Pinpoint the cell where the given text exists, returning its (x, y) midpoint coordinate. 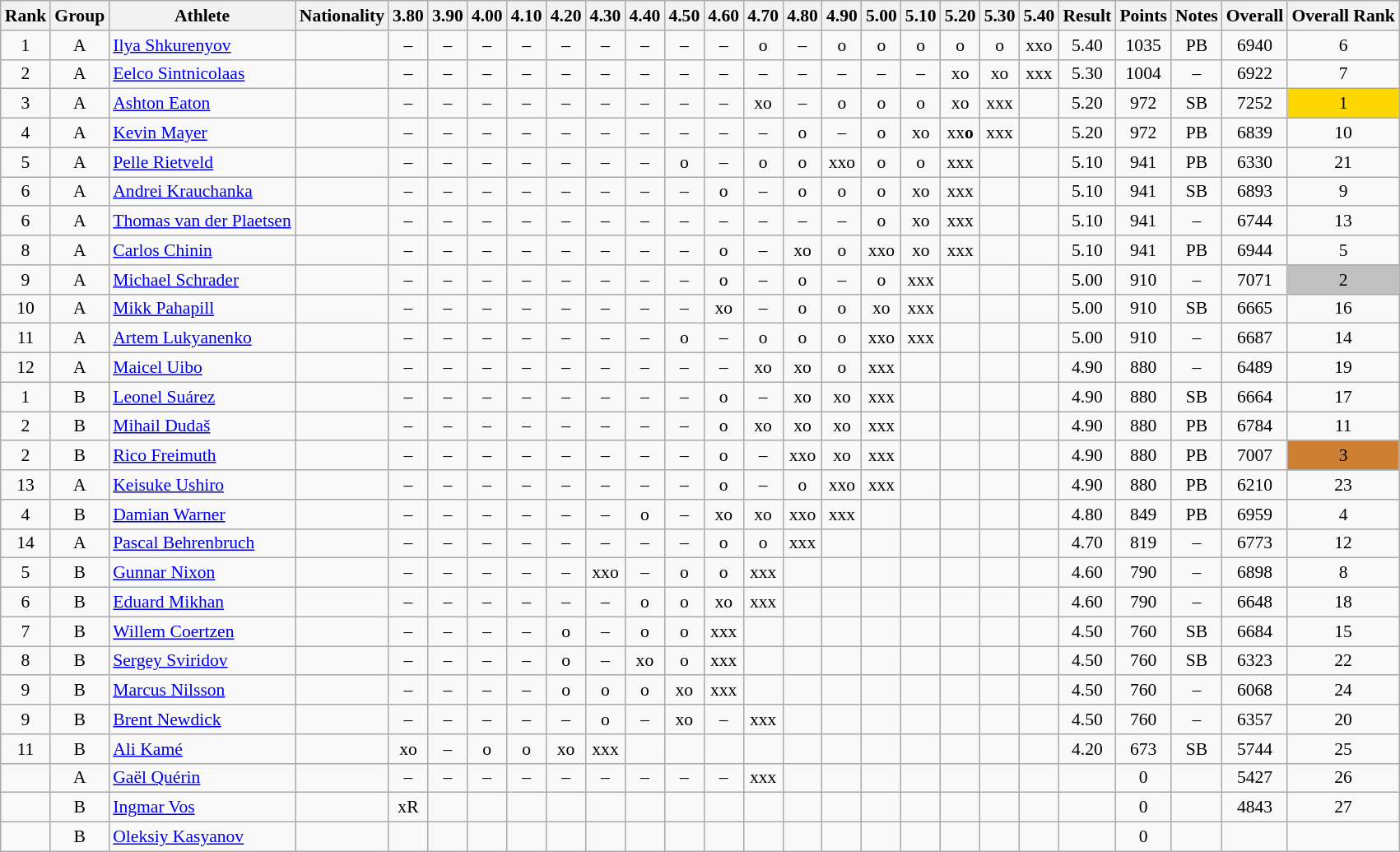
7252 (1255, 104)
Gaël Quérin (202, 778)
5427 (1255, 778)
1004 (1143, 74)
16 (1343, 309)
19 (1343, 368)
4.30 (606, 16)
Overall (1255, 16)
Oleksiy Kasyanov (202, 837)
6898 (1255, 573)
Result (1086, 16)
3.90 (448, 16)
4843 (1255, 808)
Eelco Sintnicolaas (202, 74)
Gunnar Nixon (202, 573)
Brent Newdick (202, 719)
6489 (1255, 368)
6330 (1255, 162)
Sergey Sviridov (202, 661)
819 (1143, 543)
Kevin Mayer (202, 133)
7071 (1255, 280)
673 (1143, 749)
25 (1343, 749)
Carlos Chinin (202, 250)
6940 (1255, 45)
6744 (1255, 221)
Athlete (202, 16)
Artem Lukyanenko (202, 338)
6068 (1255, 691)
21 (1343, 162)
6944 (1255, 250)
Ingmar Vos (202, 808)
Leonel Suárez (202, 397)
Rico Freimuth (202, 456)
26 (1343, 778)
Michael Schrader (202, 280)
Nationality (342, 16)
6648 (1255, 603)
6687 (1255, 338)
6839 (1255, 133)
4.00 (487, 16)
17 (1343, 397)
Marcus Nilsson (202, 691)
22 (1343, 661)
27 (1343, 808)
6773 (1255, 543)
xR (408, 808)
1035 (1143, 45)
23 (1343, 485)
Andrei Krauchanka (202, 192)
849 (1143, 514)
3.80 (408, 16)
Keisuke Ushiro (202, 485)
Eduard Mikhan (202, 603)
6665 (1255, 309)
Damian Warner (202, 514)
6357 (1255, 719)
Ali Kamé (202, 749)
Willem Coertzen (202, 631)
4.40 (644, 16)
5744 (1255, 749)
6323 (1255, 661)
Group (79, 16)
Pelle Rietveld (202, 162)
6959 (1255, 514)
Ilya Shkurenyov (202, 45)
6893 (1255, 192)
4.10 (527, 16)
Mihail Dudaš (202, 426)
6664 (1255, 397)
18 (1343, 603)
Notes (1197, 16)
Mikk Pahapill (202, 309)
Rank (26, 16)
20 (1343, 719)
Ashton Eaton (202, 104)
6684 (1255, 631)
Pascal Behrenbruch (202, 543)
6210 (1255, 485)
Overall Rank (1343, 16)
Maicel Uibo (202, 368)
24 (1343, 691)
15 (1343, 631)
Thomas van der Plaetsen (202, 221)
Points (1143, 16)
7007 (1255, 456)
6784 (1255, 426)
6922 (1255, 74)
